Provide the (x, y) coordinate of the cell's center where the given text is located.  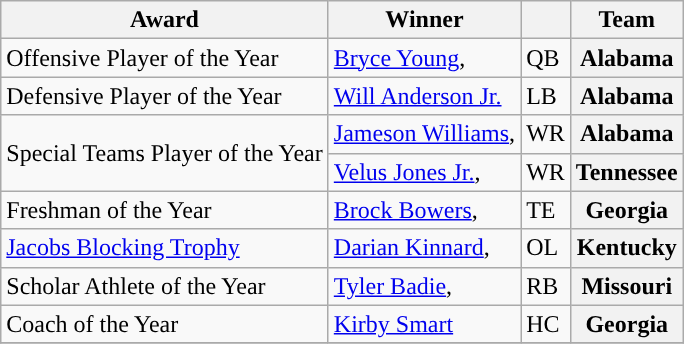
Velus Jones Jr., (424, 172)
Award (165, 20)
HC (546, 324)
Bryce Young, (424, 58)
Tyler Badie, (424, 286)
Defensive Player of the Year (165, 96)
OL (546, 248)
Darian Kinnard, (424, 248)
Jameson Williams, (424, 134)
Winner (424, 20)
Will Anderson Jr. (424, 96)
Kirby Smart (424, 324)
Freshman of the Year (165, 210)
TE (546, 210)
Special Teams Player of the Year (165, 153)
Coach of the Year (165, 324)
Offensive Player of the Year (165, 58)
Kentucky (626, 248)
QB (546, 58)
Tennessee (626, 172)
Brock Bowers, (424, 210)
Team (626, 20)
Scholar Athlete of the Year (165, 286)
LB (546, 96)
Jacobs Blocking Trophy (165, 248)
Missouri (626, 286)
RB (546, 286)
